Extract the (x, y) coordinate from the center of the cell holding the provided text.  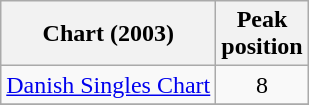
8 (262, 85)
Chart (2003) (108, 34)
Peakposition (262, 34)
Danish Singles Chart (108, 85)
